Return the (x, y) coordinate for the center point of the cell that contains the specified text.  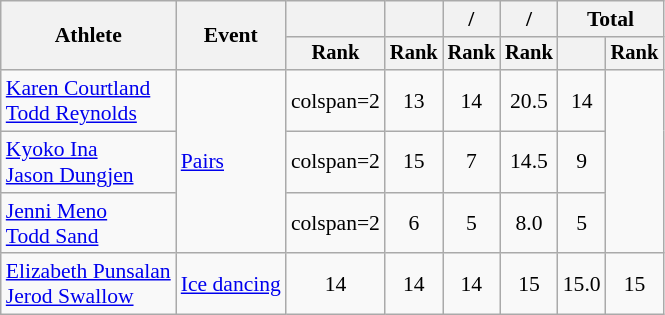
15.0 (582, 284)
13 (414, 100)
9 (582, 162)
Karen CourtlandTodd Reynolds (88, 100)
6 (414, 224)
Elizabeth PunsalanJerod Swallow (88, 284)
Ice dancing (231, 284)
7 (472, 162)
Event (231, 36)
Jenni MenoTodd Sand (88, 224)
Total (610, 19)
Athlete (88, 36)
8.0 (529, 224)
20.5 (529, 100)
Pairs (231, 162)
Kyoko InaJason Dungjen (88, 162)
14.5 (529, 162)
